Locate the cell with the specified text and output its (x, y) center coordinate. 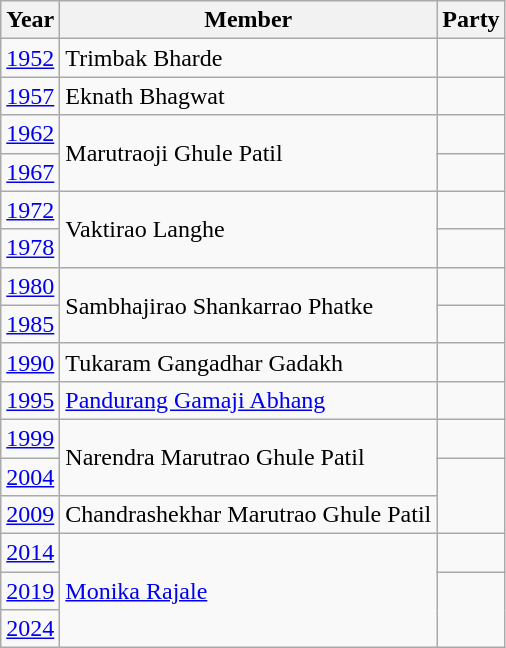
Pandurang Gamaji Abhang (248, 400)
Narendra Marutrao Ghule Patil (248, 457)
1967 (30, 172)
1962 (30, 134)
1980 (30, 286)
2004 (30, 477)
Member (248, 20)
Monika Rajale (248, 591)
Vaktirao Langhe (248, 229)
Year (30, 20)
1990 (30, 362)
Party (471, 20)
Marutraoji Ghule Patil (248, 153)
Trimbak Bharde (248, 58)
2024 (30, 629)
Tukaram Gangadhar Gadakh (248, 362)
2019 (30, 591)
2009 (30, 515)
1957 (30, 96)
1952 (30, 58)
Chandrashekhar Marutrao Ghule Patil (248, 515)
1972 (30, 210)
Sambhajirao Shankarrao Phatke (248, 305)
2014 (30, 553)
1985 (30, 324)
Eknath Bhagwat (248, 96)
1995 (30, 400)
1978 (30, 248)
1999 (30, 438)
